Pinpoint the cell where the given text exists, returning its [X, Y] midpoint coordinate. 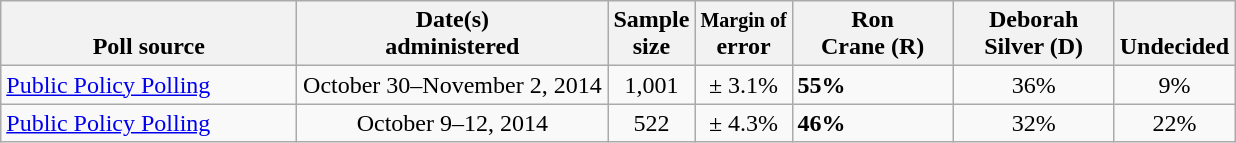
55% [872, 85]
± 4.3% [744, 123]
RonCrane (R) [872, 34]
1,001 [652, 85]
DeborahSilver (D) [1034, 34]
9% [1174, 85]
Margin oferror [744, 34]
22% [1174, 123]
522 [652, 123]
36% [1034, 85]
32% [1034, 123]
46% [872, 123]
October 30–November 2, 2014 [452, 85]
± 3.1% [744, 85]
Date(s)administered [452, 34]
Undecided [1174, 34]
October 9–12, 2014 [452, 123]
Poll source [149, 34]
Samplesize [652, 34]
